Search for the cell housing the specified text and yield its (x, y) center coordinate. 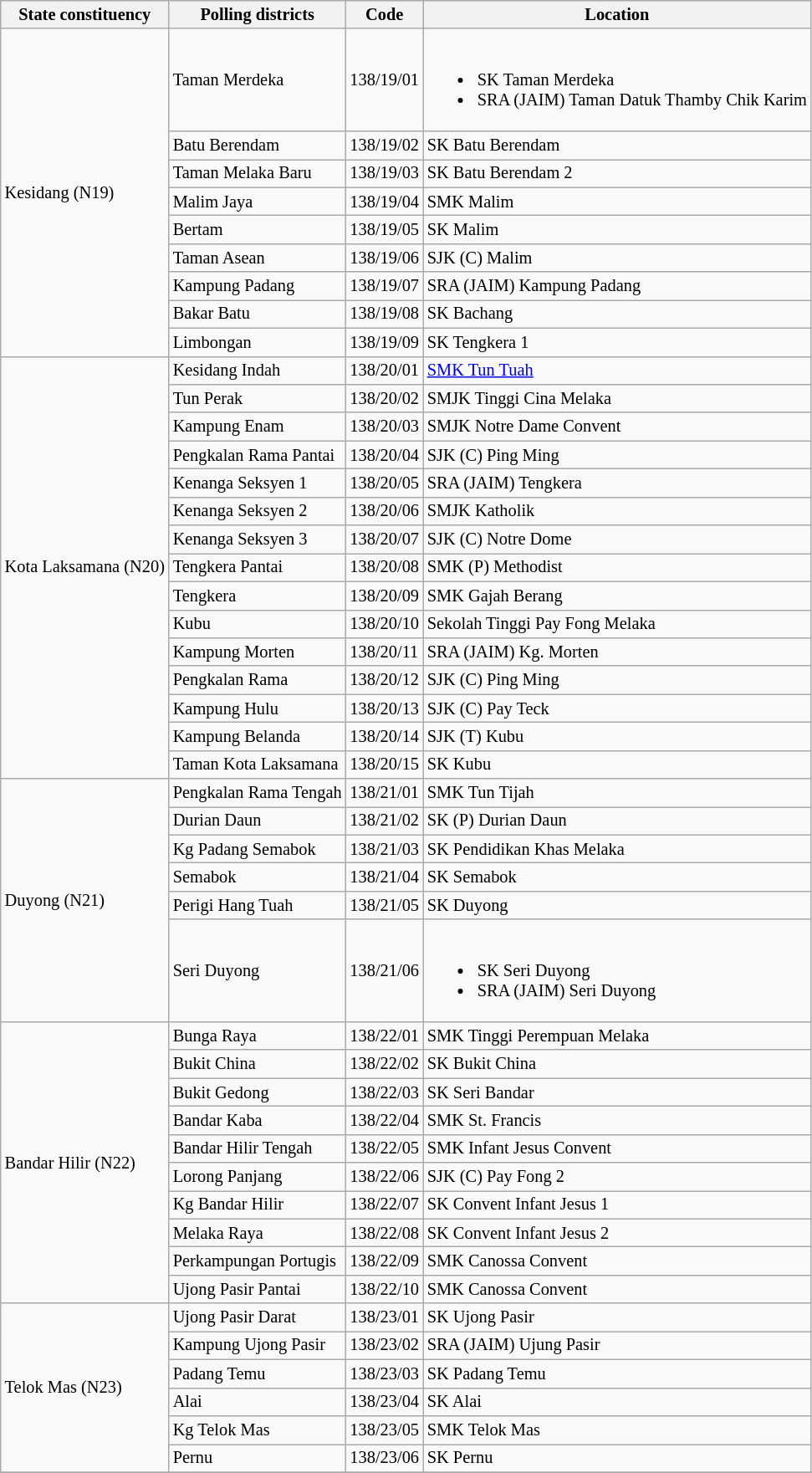
SK Ujong Pasir (617, 1317)
138/22/05 (385, 1148)
SJK (T) Kubu (617, 736)
138/20/15 (385, 765)
Kg Padang Semabok (258, 849)
Bukit Gedong (258, 1092)
138/20/11 (385, 652)
Kampung Hulu (258, 708)
138/22/06 (385, 1177)
Ujong Pasir Pantai (258, 1289)
Sekolah Tinggi Pay Fong Melaka (617, 624)
Kampung Padang (258, 286)
SJK (C) Malim (617, 258)
Taman Asean (258, 258)
SK Kubu (617, 765)
138/22/08 (385, 1233)
Kesidang Indah (258, 371)
SMK St. Francis (617, 1120)
SMK Tun Tijah (617, 793)
Pengkalan Rama Tengah (258, 793)
138/21/05 (385, 905)
Taman Melaka Baru (258, 173)
SRA (JAIM) Tengkera (617, 483)
138/20/09 (385, 596)
Kenanga Seksyen 2 (258, 511)
SK Semabok (617, 877)
138/22/03 (385, 1092)
SK Convent Infant Jesus 1 (617, 1204)
SRA (JAIM) Kg. Morten (617, 652)
SJK (C) Pay Teck (617, 708)
SMK Tinggi Perempuan Melaka (617, 1036)
SMK (P) Methodist (617, 567)
138/23/01 (385, 1317)
SK Malim (617, 229)
Location (617, 14)
138/23/04 (385, 1402)
138/23/06 (385, 1458)
Polling districts (258, 14)
138/19/09 (385, 342)
SK Duyong (617, 905)
Kenanga Seksyen 3 (258, 540)
SMK Infant Jesus Convent (617, 1148)
138/19/05 (385, 229)
138/22/04 (385, 1120)
Bukit China (258, 1064)
Code (385, 14)
SJK (C) Pay Fong 2 (617, 1177)
Tun Perak (258, 398)
SK (P) Durian Daun (617, 821)
Kampung Belanda (258, 736)
Pernu (258, 1458)
SJK (C) Notre Dome (617, 540)
Batu Berendam (258, 145)
Seri Duyong (258, 970)
138/22/07 (385, 1204)
Kenanga Seksyen 1 (258, 483)
138/20/10 (385, 624)
Alai (258, 1402)
138/20/04 (385, 455)
SMK Tun Tuah (617, 371)
SMK Telok Mas (617, 1430)
Pengkalan Rama (258, 680)
Perkampungan Portugis (258, 1261)
138/21/02 (385, 821)
138/22/01 (385, 1036)
Padang Temu (258, 1373)
138/20/02 (385, 398)
SK Seri DuyongSRA (JAIM) Seri Duyong (617, 970)
138/19/07 (385, 286)
Bandar Hilir Tengah (258, 1148)
138/21/03 (385, 849)
Kubu (258, 624)
138/21/06 (385, 970)
Bandar Kaba (258, 1120)
Perigi Hang Tuah (258, 905)
138/22/10 (385, 1289)
138/20/07 (385, 540)
138/20/08 (385, 567)
138/23/05 (385, 1430)
138/22/02 (385, 1064)
SK Seri Bandar (617, 1092)
Pengkalan Rama Pantai (258, 455)
SK Batu Berendam (617, 145)
Telok Mas (N23) (85, 1388)
Melaka Raya (258, 1233)
Tengkera (258, 596)
Kampung Enam (258, 427)
SK Taman MerdekaSRA (JAIM) Taman Datuk Thamby Chik Karim (617, 79)
138/19/01 (385, 79)
SK Convent Infant Jesus 2 (617, 1233)
Limbongan (258, 342)
138/21/01 (385, 793)
138/20/03 (385, 427)
Bakar Batu (258, 314)
138/19/04 (385, 202)
SRA (JAIM) Ujung Pasir (617, 1345)
Kampung Ujong Pasir (258, 1345)
SK Tengkera 1 (617, 342)
SMJK Katholik (617, 511)
SK Bachang (617, 314)
Malim Jaya (258, 202)
138/20/06 (385, 511)
Semabok (258, 877)
State constituency (85, 14)
138/23/03 (385, 1373)
Kampung Morten (258, 652)
Bunga Raya (258, 1036)
SMJK Tinggi Cina Melaka (617, 398)
Kg Telok Mas (258, 1430)
SK Batu Berendam 2 (617, 173)
138/19/02 (385, 145)
Taman Kota Laksamana (258, 765)
SRA (JAIM) Kampung Padang (617, 286)
Durian Daun (258, 821)
Lorong Panjang (258, 1177)
Ujong Pasir Darat (258, 1317)
138/20/12 (385, 680)
SK Pendidikan Khas Melaka (617, 849)
SMK Gajah Berang (617, 596)
138/21/04 (385, 877)
Bertam (258, 229)
SK Alai (617, 1402)
138/22/09 (385, 1261)
SK Pernu (617, 1458)
Kota Laksamana (N20) (85, 567)
138/20/14 (385, 736)
138/20/05 (385, 483)
Taman Merdeka (258, 79)
Kesidang (N19) (85, 192)
138/23/02 (385, 1345)
Bandar Hilir (N22) (85, 1163)
SK Padang Temu (617, 1373)
138/20/01 (385, 371)
SMJK Notre Dame Convent (617, 427)
Tengkera Pantai (258, 567)
138/19/06 (385, 258)
Duyong (N21) (85, 900)
138/19/08 (385, 314)
138/20/13 (385, 708)
138/19/03 (385, 173)
SK Bukit China (617, 1064)
Kg Bandar Hilir (258, 1204)
SMK Malim (617, 202)
